Identify which cell holds the provided text, then report its [x, y] central coordinate. 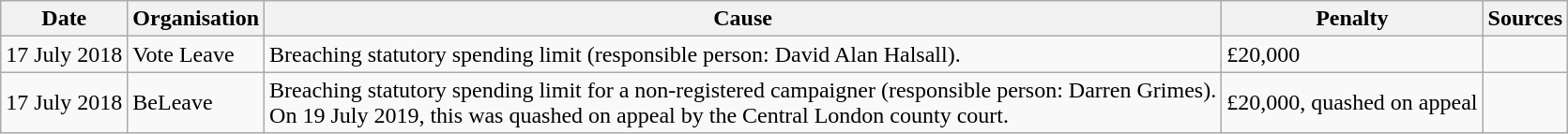
Breaching statutory spending limit (responsible person: David Alan Halsall). [743, 54]
£20,000, quashed on appeal [1352, 103]
Vote Leave [196, 54]
Organisation [196, 19]
Date [64, 19]
Sources [1526, 19]
£20,000 [1352, 54]
Penalty [1352, 19]
Cause [743, 19]
BeLeave [196, 103]
